Find where the given text appears and provide that cell's center as (X, Y) coordinate. 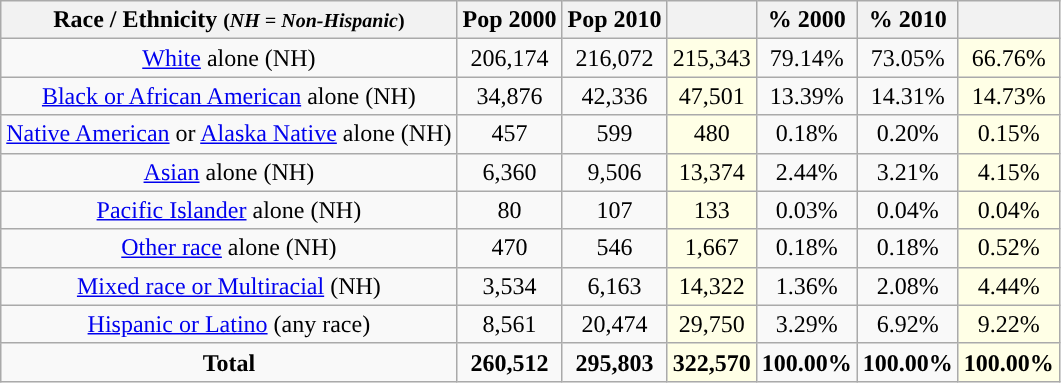
Native American or Alaska Native alone (NH) (229, 134)
3.29% (806, 324)
Other race alone (NH) (229, 248)
9.22% (1008, 324)
0.20% (908, 134)
14,322 (712, 286)
133 (712, 210)
14.31% (908, 96)
47,501 (712, 96)
Pop 2000 (510, 20)
480 (712, 134)
6,360 (510, 172)
2.08% (908, 286)
Mixed race or Multiracial (NH) (229, 286)
546 (614, 248)
66.76% (1008, 58)
White alone (NH) (229, 58)
79.14% (806, 58)
215,343 (712, 58)
599 (614, 134)
3,534 (510, 286)
470 (510, 248)
42,336 (614, 96)
295,803 (614, 362)
34,876 (510, 96)
Hispanic or Latino (any race) (229, 324)
Asian alone (NH) (229, 172)
4.15% (1008, 172)
29,750 (712, 324)
73.05% (908, 58)
80 (510, 210)
% 2000 (806, 20)
% 2010 (908, 20)
260,512 (510, 362)
206,174 (510, 58)
3.21% (908, 172)
4.44% (1008, 286)
14.73% (1008, 96)
8,561 (510, 324)
0.15% (1008, 134)
6,163 (614, 286)
322,570 (712, 362)
107 (614, 210)
216,072 (614, 58)
Race / Ethnicity (NH = Non-Hispanic) (229, 20)
13.39% (806, 96)
Black or African American alone (NH) (229, 96)
6.92% (908, 324)
0.52% (1008, 248)
Total (229, 362)
20,474 (614, 324)
Pacific Islander alone (NH) (229, 210)
9,506 (614, 172)
457 (510, 134)
1.36% (806, 286)
Pop 2010 (614, 20)
13,374 (712, 172)
2.44% (806, 172)
1,667 (712, 248)
0.03% (806, 210)
